Pinpoint the cell where the given text exists, returning its [x, y] midpoint coordinate. 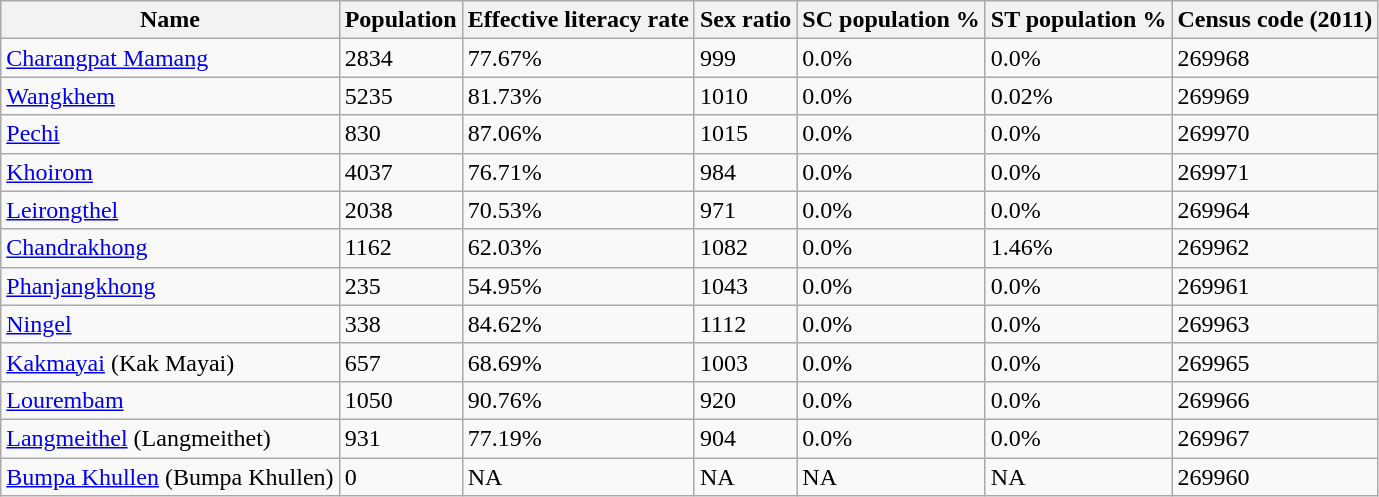
Pechi [170, 134]
1050 [400, 400]
1015 [745, 134]
Census code (2011) [1275, 20]
54.95% [578, 286]
269963 [1275, 324]
76.71% [578, 172]
971 [745, 210]
5235 [400, 96]
269968 [1275, 58]
Langmeithel (Langmeithet) [170, 438]
999 [745, 58]
1112 [745, 324]
269969 [1275, 96]
269962 [1275, 248]
269964 [1275, 210]
1043 [745, 286]
77.19% [578, 438]
Name [170, 20]
235 [400, 286]
830 [400, 134]
931 [400, 438]
Sex ratio [745, 20]
Wangkhem [170, 96]
1162 [400, 248]
1010 [745, 96]
90.76% [578, 400]
77.67% [578, 58]
269960 [1275, 477]
984 [745, 172]
920 [745, 400]
1003 [745, 362]
1082 [745, 248]
2834 [400, 58]
62.03% [578, 248]
0 [400, 477]
Effective literacy rate [578, 20]
269971 [1275, 172]
Khoirom [170, 172]
Lourembam [170, 400]
269970 [1275, 134]
269967 [1275, 438]
Kakmayai (Kak Mayai) [170, 362]
Leirongthel [170, 210]
87.06% [578, 134]
269961 [1275, 286]
Bumpa Khullen (Bumpa Khullen) [170, 477]
SC population % [891, 20]
0.02% [1078, 96]
2038 [400, 210]
ST population % [1078, 20]
657 [400, 362]
4037 [400, 172]
904 [745, 438]
68.69% [578, 362]
338 [400, 324]
1.46% [1078, 248]
81.73% [578, 96]
84.62% [578, 324]
Ningel [170, 324]
Chandrakhong [170, 248]
Phanjangkhong [170, 286]
269966 [1275, 400]
70.53% [578, 210]
269965 [1275, 362]
Charangpat Mamang [170, 58]
Population [400, 20]
